Detect which cell encompasses the target text, then output its (x, y) center coordinate. 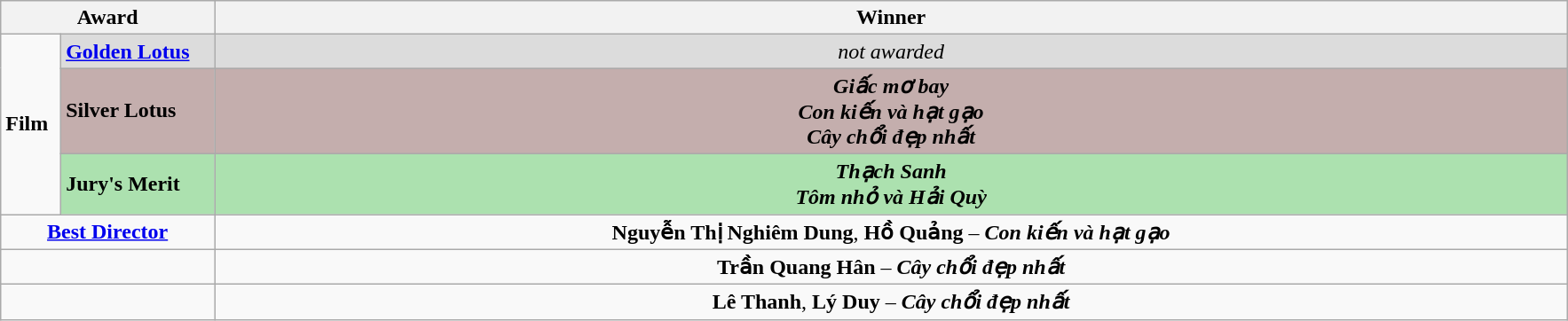
Winner (891, 18)
Thạch SanhTôm nhỏ và Hải Quỳ (891, 184)
Lê Thanh, Lý Duy – Cây chổi đẹp nhất (891, 302)
Trần Quang Hân – Cây chổi đẹp nhất (891, 267)
Golden Lotus (138, 51)
Giấc mơ bayCon kiến và hạt gạoCây chổi đẹp nhất (891, 112)
Silver Lotus (138, 112)
Nguyễn Thị Nghiêm Dung, Hồ Quảng – Con kiến và hạt gạo (891, 232)
Film (31, 124)
Jury's Merit (138, 184)
Award (108, 18)
not awarded (891, 51)
Best Director (108, 232)
